Capture the cell that displays the provided text and extract its [X, Y] central coordinate. 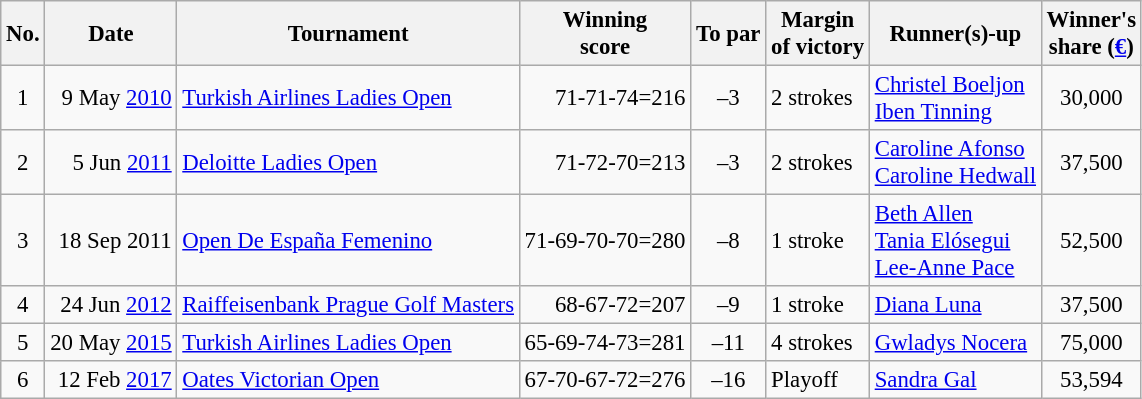
52,500 [1091, 241]
30,000 [1091, 98]
Open De España Femenino [348, 241]
71-71-74=216 [605, 98]
–11 [728, 343]
20 May 2015 [111, 343]
Diana Luna [955, 305]
71-69-70-70=280 [605, 241]
1 [23, 98]
5 [23, 343]
4 strokes [818, 343]
18 Sep 2011 [111, 241]
Christel Boeljon Iben Tinning [955, 98]
Tournament [348, 34]
Gwladys Nocera [955, 343]
65-69-74-73=281 [605, 343]
71-72-70=213 [605, 162]
4 [23, 305]
Deloitte Ladies Open [348, 162]
No. [23, 34]
Date [111, 34]
9 May 2010 [111, 98]
Beth Allen Tania Elósegui Lee-Anne Pace [955, 241]
Winner'sshare (€) [1091, 34]
–9 [728, 305]
Marginof victory [818, 34]
Raiffeisenbank Prague Golf Masters [348, 305]
Caroline Afonso Caroline Hedwall [955, 162]
24 Jun 2012 [111, 305]
3 [23, 241]
–8 [728, 241]
2 [23, 162]
68-67-72=207 [605, 305]
Winningscore [605, 34]
Runner(s)-up [955, 34]
75,000 [1091, 343]
To par [728, 34]
5 Jun 2011 [111, 162]
